Return [x, y] of the center of cell containing provided text 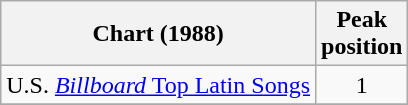
1 [362, 85]
U.S. Billboard Top Latin Songs [158, 85]
Peakposition [362, 34]
Chart (1988) [158, 34]
